Find where the given text appears and provide that cell's center as [x, y] coordinate. 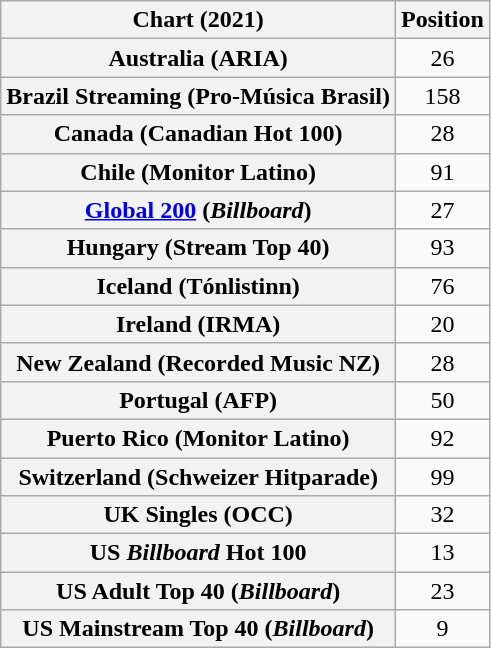
Brazil Streaming (Pro-Música Brasil) [198, 96]
Position [443, 20]
13 [443, 553]
Ireland (IRMA) [198, 324]
US Adult Top 40 (Billboard) [198, 591]
Hungary (Stream Top 40) [198, 248]
20 [443, 324]
50 [443, 400]
UK Singles (OCC) [198, 515]
92 [443, 438]
158 [443, 96]
Puerto Rico (Monitor Latino) [198, 438]
Chart (2021) [198, 20]
Canada (Canadian Hot 100) [198, 134]
Iceland (Tónlistinn) [198, 286]
US Billboard Hot 100 [198, 553]
91 [443, 172]
93 [443, 248]
99 [443, 477]
23 [443, 591]
9 [443, 629]
76 [443, 286]
New Zealand (Recorded Music NZ) [198, 362]
27 [443, 210]
Switzerland (Schweizer Hitparade) [198, 477]
US Mainstream Top 40 (Billboard) [198, 629]
Chile (Monitor Latino) [198, 172]
Portugal (AFP) [198, 400]
Australia (ARIA) [198, 58]
32 [443, 515]
26 [443, 58]
Global 200 (Billboard) [198, 210]
